For the text-containing cell, return its midpoint in (X, Y) coordinate format. 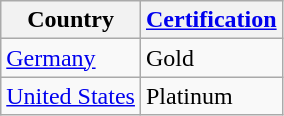
Germany (71, 58)
United States (71, 96)
Gold (211, 58)
Country (71, 20)
Certification (211, 20)
Platinum (211, 96)
